Return the (x, y) coordinate for the center point of the cell that contains the specified text.  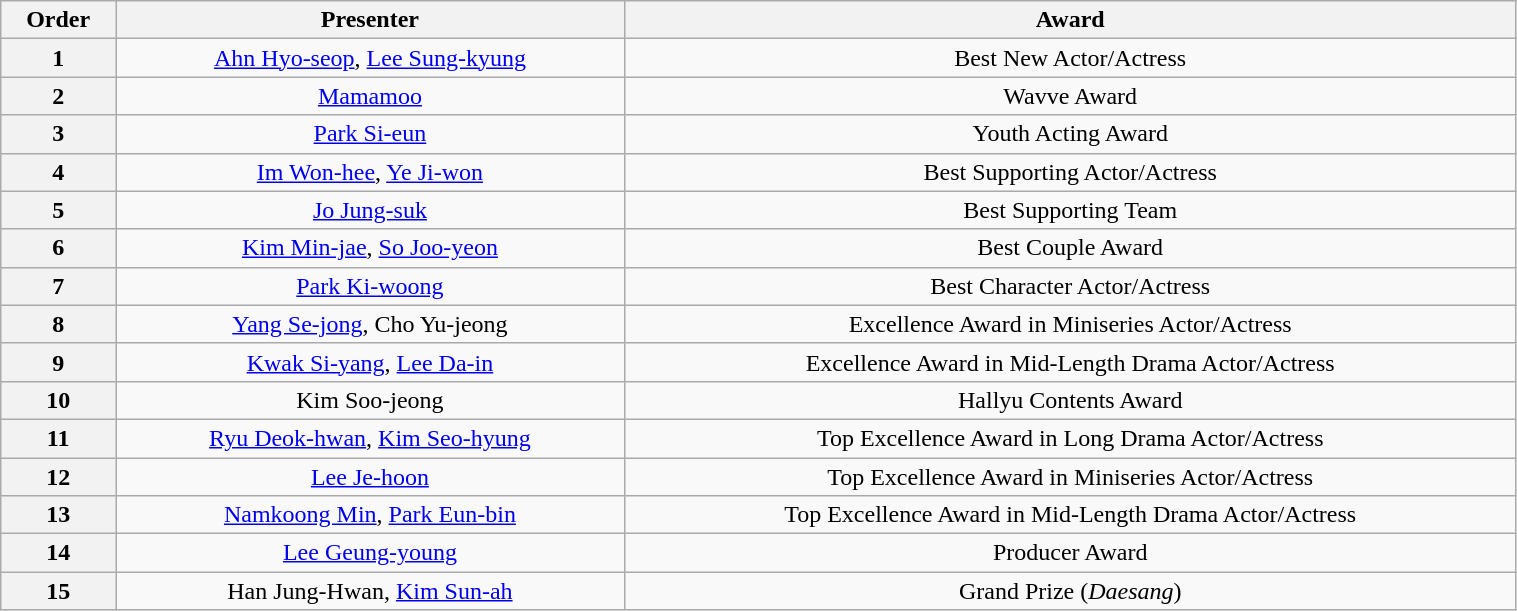
Jo Jung-suk (370, 210)
Youth Acting Award (1070, 134)
6 (58, 248)
Lee Je-hoon (370, 477)
8 (58, 324)
Ahn Hyo-seop, Lee Sung-kyung (370, 58)
Wavve Award (1070, 96)
Producer Award (1070, 553)
Best Supporting Team (1070, 210)
Park Si-eun (370, 134)
13 (58, 515)
Top Excellence Award in Miniseries Actor/Actress (1070, 477)
Mamamoo (370, 96)
Order (58, 20)
Kwak Si-yang, Lee Da-in (370, 362)
5 (58, 210)
11 (58, 438)
Namkoong Min, Park Eun-bin (370, 515)
14 (58, 553)
Best Couple Award (1070, 248)
Best Character Actor/Actress (1070, 286)
Best Supporting Actor/Actress (1070, 172)
Park Ki-woong (370, 286)
Excellence Award in Miniseries Actor/Actress (1070, 324)
Yang Se-jong, Cho Yu-jeong (370, 324)
Ryu Deok-hwan, Kim Seo-hyung (370, 438)
15 (58, 591)
Lee Geung-young (370, 553)
Kim Min-jae, So Joo-yeon (370, 248)
Grand Prize (Daesang) (1070, 591)
12 (58, 477)
Best New Actor/Actress (1070, 58)
Kim Soo-jeong (370, 400)
2 (58, 96)
4 (58, 172)
9 (58, 362)
Han Jung-Hwan, Kim Sun-ah (370, 591)
Top Excellence Award in Long Drama Actor/Actress (1070, 438)
Excellence Award in Mid-Length Drama Actor/Actress (1070, 362)
7 (58, 286)
1 (58, 58)
Im Won-hee, Ye Ji-won (370, 172)
Hallyu Contents Award (1070, 400)
Award (1070, 20)
10 (58, 400)
Presenter (370, 20)
Top Excellence Award in Mid-Length Drama Actor/Actress (1070, 515)
3 (58, 134)
